From the cell containing the given text, extract its center point as (X, Y) coordinate. 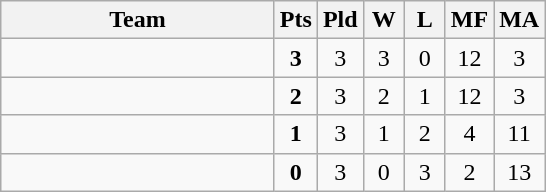
Pts (296, 20)
11 (520, 134)
Pld (340, 20)
W (384, 20)
L (424, 20)
Team (138, 20)
13 (520, 172)
MF (469, 20)
MA (520, 20)
4 (469, 134)
